Determine the [X, Y] coordinate at the center of the cell enclosing the given text.  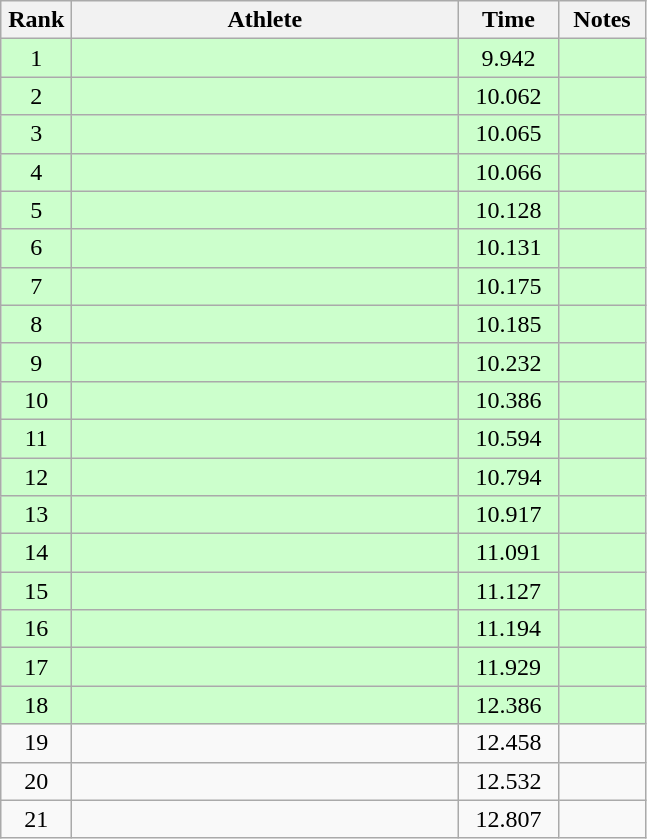
10.065 [508, 134]
Rank [36, 20]
10.185 [508, 324]
4 [36, 172]
6 [36, 248]
18 [36, 705]
11.127 [508, 591]
10.128 [508, 210]
10.386 [508, 400]
11 [36, 438]
10.066 [508, 172]
10.175 [508, 286]
10.062 [508, 96]
10.131 [508, 248]
12.807 [508, 819]
12 [36, 477]
11.194 [508, 629]
19 [36, 743]
17 [36, 667]
12.386 [508, 705]
10.594 [508, 438]
11.929 [508, 667]
9 [36, 362]
14 [36, 553]
11.091 [508, 553]
5 [36, 210]
Athlete [265, 20]
21 [36, 819]
15 [36, 591]
10.232 [508, 362]
7 [36, 286]
2 [36, 96]
10.917 [508, 515]
10 [36, 400]
10.794 [508, 477]
8 [36, 324]
Time [508, 20]
12.532 [508, 781]
16 [36, 629]
20 [36, 781]
3 [36, 134]
12.458 [508, 743]
13 [36, 515]
1 [36, 58]
Notes [602, 20]
9.942 [508, 58]
